Detect which cell encompasses the target text, then output its (X, Y) center coordinate. 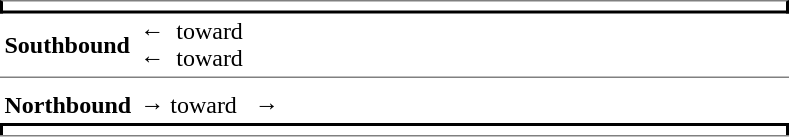
Southbound (68, 46)
Northbound (68, 105)
